Determine the [X, Y] coordinate at the center of the cell enclosing the given text.  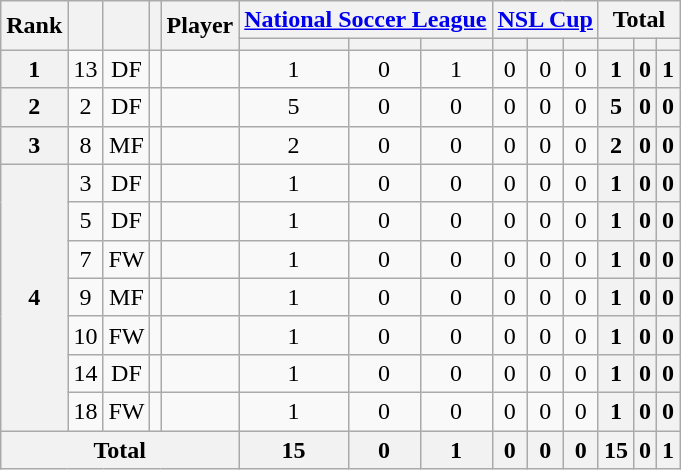
10 [86, 335]
Player [200, 26]
18 [86, 411]
NSL Cup [545, 20]
14 [86, 373]
9 [86, 297]
8 [86, 145]
7 [86, 259]
13 [86, 69]
National Soccer League [366, 20]
Rank [34, 26]
4 [34, 297]
